Detect which cell encompasses the target text, then output its [x, y] center coordinate. 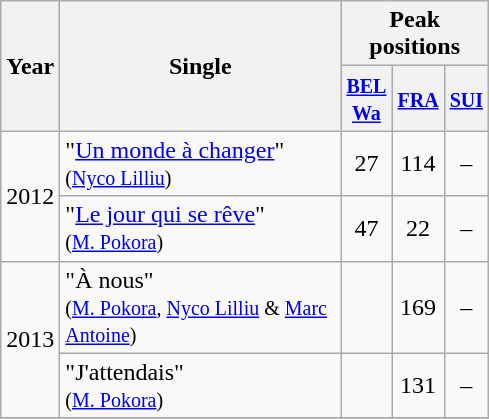
BEL Wa [366, 98]
2013 [30, 340]
27 [366, 164]
114 [418, 164]
131 [418, 386]
"Un monde à changer"(Nyco Lilliu) [200, 164]
"Le jour qui se rêve"(M. Pokora) [200, 228]
"À nous"(M. Pokora, Nyco Lilliu & Marc Antoine) [200, 307]
"J'attendais"(M. Pokora) [200, 386]
47 [366, 228]
22 [418, 228]
Year [30, 66]
SUI [466, 98]
Single [200, 66]
Peak positions [415, 34]
169 [418, 307]
FRA [418, 98]
2012 [30, 196]
